Capture the cell that displays the provided text and extract its [x, y] central coordinate. 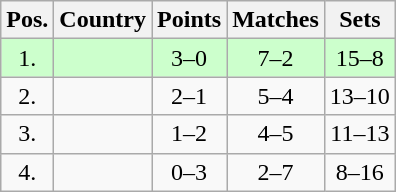
4–5 [276, 134]
0–3 [190, 172]
11–13 [360, 134]
3. [28, 134]
Pos. [28, 20]
Sets [360, 20]
2–7 [276, 172]
8–16 [360, 172]
2–1 [190, 96]
Matches [276, 20]
Points [190, 20]
13–10 [360, 96]
7–2 [276, 58]
5–4 [276, 96]
1–2 [190, 134]
1. [28, 58]
3–0 [190, 58]
4. [28, 172]
Country [103, 20]
2. [28, 96]
15–8 [360, 58]
